Return the (x, y) coordinate for the center point of the cell that contains the specified text.  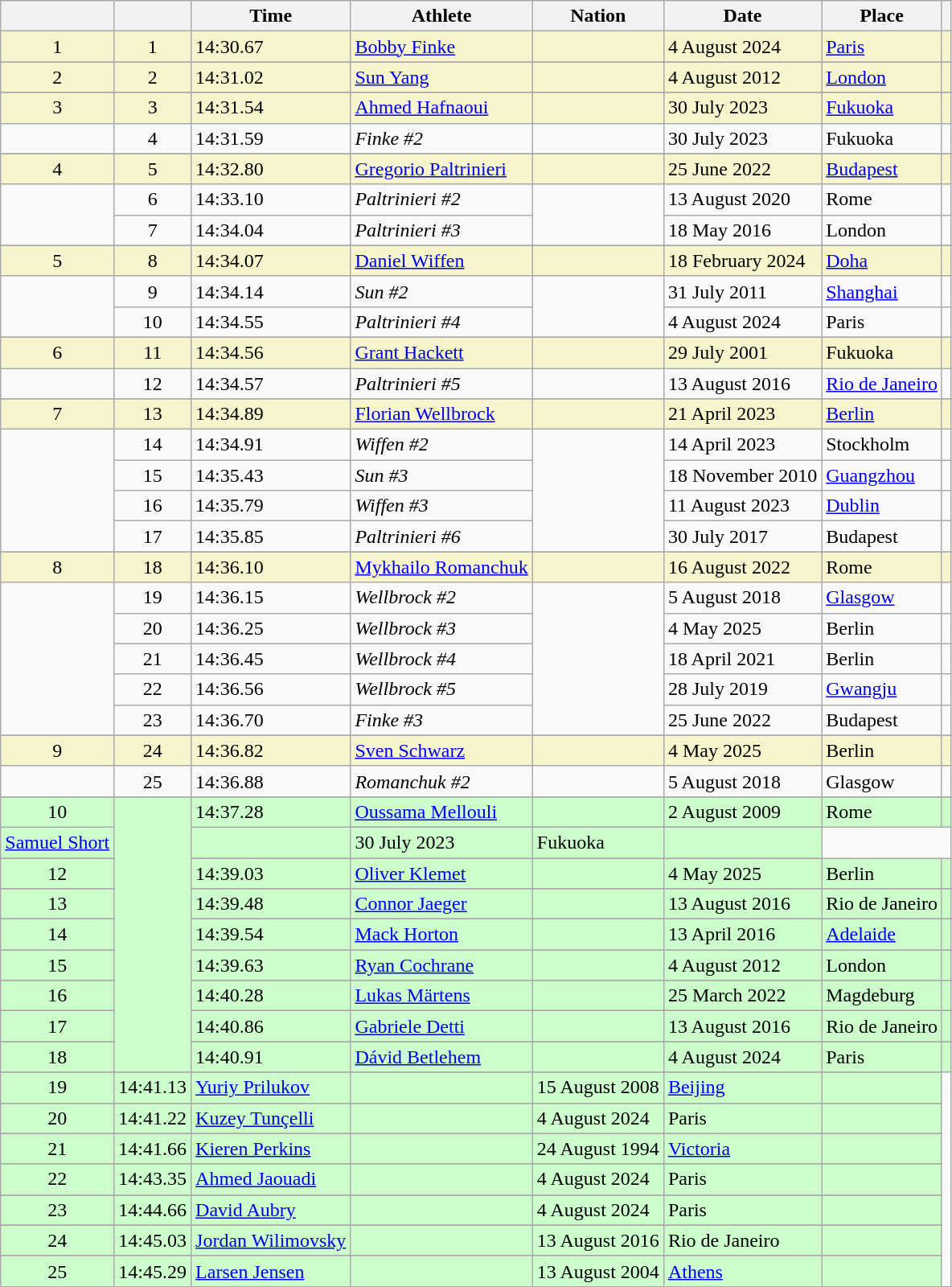
14:34.57 (271, 384)
Doha (882, 261)
18 November 2010 (742, 475)
14:44.66 (153, 1210)
Romanchuk #2 (441, 781)
14:39.54 (271, 935)
Jordan Wilimovsky (271, 1240)
Wiffen #2 (441, 445)
14:32.80 (271, 169)
14:37.28 (271, 812)
14:36.25 (271, 628)
18 April 2021 (742, 659)
Larsen Jensen (271, 1271)
Date (742, 16)
Paltrinieri #2 (441, 199)
14:34.04 (271, 230)
13 August 2020 (742, 199)
14:34.91 (271, 445)
14:40.86 (271, 1026)
Sven Schwarz (441, 750)
13 August 2004 (598, 1271)
14:34.89 (271, 414)
14:36.82 (271, 750)
Sun #2 (441, 291)
2 August 2009 (742, 812)
Ahmed Jaouadi (271, 1179)
Daniel Wiffen (441, 261)
Wellbrock #2 (441, 598)
14:36.70 (271, 720)
14:36.15 (271, 598)
Stockholm (882, 445)
Oliver Klemet (441, 873)
14:33.10 (271, 199)
11 August 2023 (742, 506)
Magdeburg (882, 996)
18 February 2024 (742, 261)
14:35.79 (271, 506)
31 July 2011 (742, 291)
14:35.43 (271, 475)
Dávid Betlehem (441, 1057)
11 (153, 352)
Guangzhou (882, 475)
Connor Jaeger (441, 904)
14:45.29 (153, 1271)
Adelaide (882, 935)
14:34.56 (271, 352)
Ryan Cochrane (441, 965)
24 August 1994 (598, 1149)
Kuzey Tunçelli (271, 1118)
Gwangju (882, 689)
14:34.07 (271, 261)
14:31.02 (271, 77)
14:31.54 (271, 108)
Wiffen #3 (441, 506)
Athens (742, 1271)
14:35.85 (271, 537)
30 July 2017 (742, 537)
14:34.14 (271, 291)
Gabriele Detti (441, 1026)
Paltrinieri #5 (441, 384)
14:41.66 (153, 1149)
Paltrinieri #3 (441, 230)
28 July 2019 (742, 689)
Gregorio Paltrinieri (441, 169)
29 July 2001 (742, 352)
Shanghai (882, 291)
Victoria (742, 1149)
14:45.03 (153, 1240)
25 March 2022 (742, 996)
14:36.10 (271, 567)
David Aubry (271, 1210)
Mack Horton (441, 935)
14:39.63 (271, 965)
14:36.56 (271, 689)
Kieren Perkins (271, 1149)
Florian Wellbrock (441, 414)
Wellbrock #3 (441, 628)
14:36.45 (271, 659)
14:43.35 (153, 1179)
14:41.13 (153, 1088)
14:39.03 (271, 873)
Oussama Mellouli (441, 812)
14:40.91 (271, 1057)
Sun Yang (441, 77)
Ahmed Hafnaoui (441, 108)
Paltrinieri #6 (441, 537)
Nation (598, 16)
Samuel Short (58, 842)
14:36.88 (271, 781)
14:31.59 (271, 138)
Wellbrock #4 (441, 659)
Wellbrock #5 (441, 689)
Grant Hackett (441, 352)
Dublin (882, 506)
Mykhailo Romanchuk (441, 567)
Finke #3 (441, 720)
Time (271, 16)
15 August 2008 (598, 1088)
14 April 2023 (742, 445)
Paltrinieri #4 (441, 322)
14:30.67 (271, 47)
Bobby Finke (441, 47)
14:41.22 (153, 1118)
16 August 2022 (742, 567)
13 April 2016 (742, 935)
14:40.28 (271, 996)
Beijing (742, 1088)
Athlete (441, 16)
14:39.48 (271, 904)
Yuriy Prilukov (271, 1088)
18 May 2016 (742, 230)
Finke #2 (441, 138)
Lukas Märtens (441, 996)
Sun #3 (441, 475)
14:34.55 (271, 322)
Place (882, 16)
21 April 2023 (742, 414)
